Extract the [x, y] coordinate from the center of the cell holding the provided text.  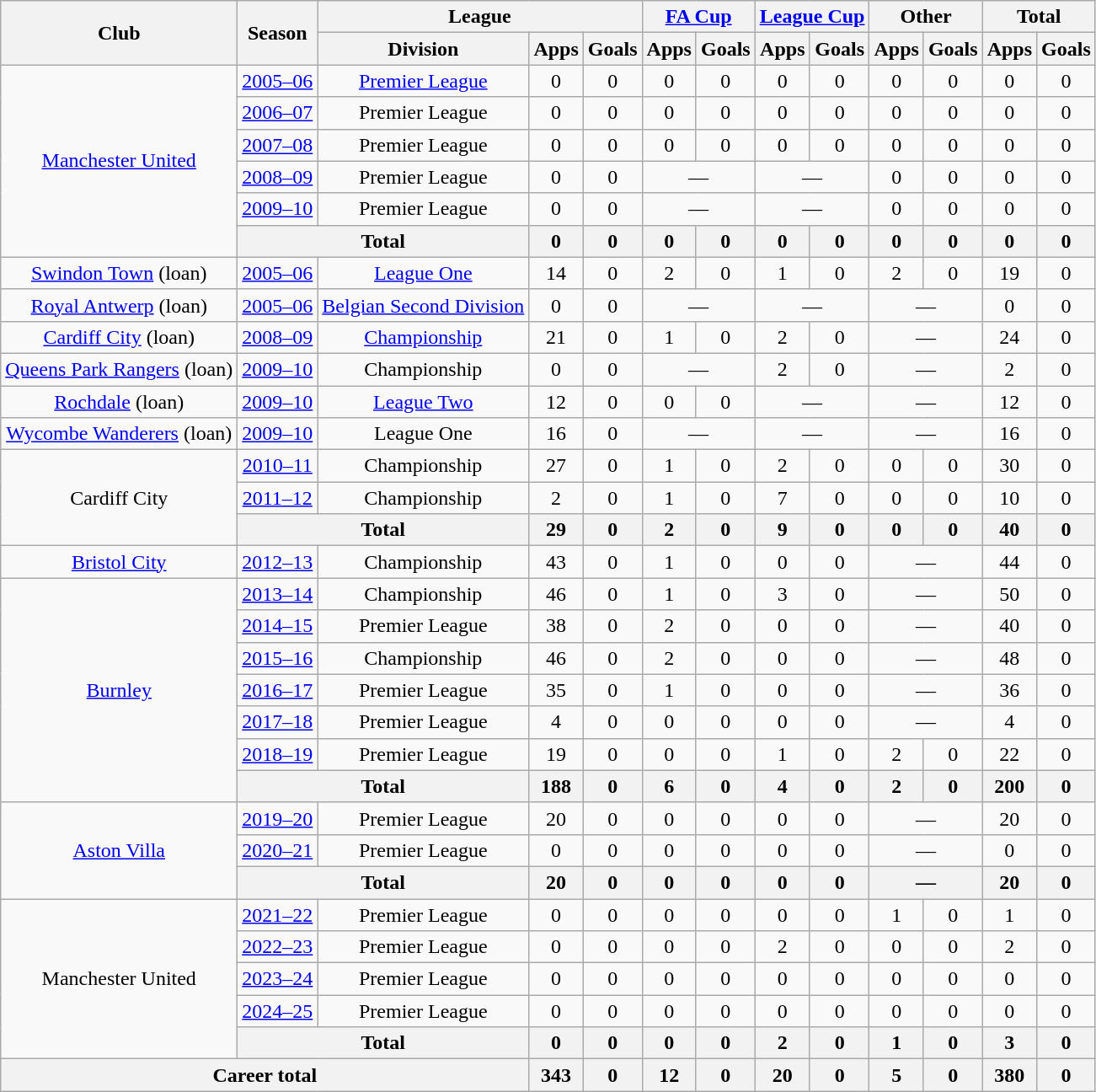
2017–18 [278, 722]
Burnley [120, 690]
Royal Antwerp (loan) [120, 305]
22 [1009, 754]
380 [1009, 1075]
343 [556, 1075]
7 [782, 498]
188 [556, 786]
35 [556, 690]
2011–12 [278, 498]
2019–20 [278, 818]
2015–16 [278, 658]
Cardiff City (loan) [120, 337]
2010–11 [278, 466]
200 [1009, 786]
Queens Park Rangers (loan) [120, 369]
Bristol City [120, 562]
2018–19 [278, 754]
9 [782, 530]
24 [1009, 337]
2023–24 [278, 979]
50 [1009, 594]
Aston Villa [120, 850]
44 [1009, 562]
League Two [423, 402]
League [480, 17]
14 [556, 273]
27 [556, 466]
FA Cup [698, 17]
Division [423, 49]
48 [1009, 658]
43 [556, 562]
Season [278, 33]
Cardiff City [120, 498]
6 [669, 786]
League Cup [812, 17]
Career total [265, 1075]
30 [1009, 466]
2007–08 [278, 145]
5 [896, 1075]
2024–25 [278, 1011]
36 [1009, 690]
29 [556, 530]
Rochdale (loan) [120, 402]
2021–22 [278, 914]
2020–21 [278, 850]
2014–15 [278, 626]
2012–13 [278, 562]
21 [556, 337]
10 [1009, 498]
38 [556, 626]
Belgian Second Division [423, 305]
2006–07 [278, 113]
2022–23 [278, 947]
Other [926, 17]
Swindon Town (loan) [120, 273]
Club [120, 33]
2016–17 [278, 690]
Wycombe Wanderers (loan) [120, 434]
2013–14 [278, 594]
